Detect which cell encompasses the target text, then output its (x, y) center coordinate. 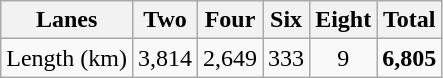
Six (286, 20)
Two (164, 20)
Total (410, 20)
9 (344, 58)
Length (km) (67, 58)
2,649 (230, 58)
333 (286, 58)
Four (230, 20)
3,814 (164, 58)
Eight (344, 20)
Lanes (67, 20)
6,805 (410, 58)
